Output the (X, Y) coordinate of the center of the cell containing the given text.  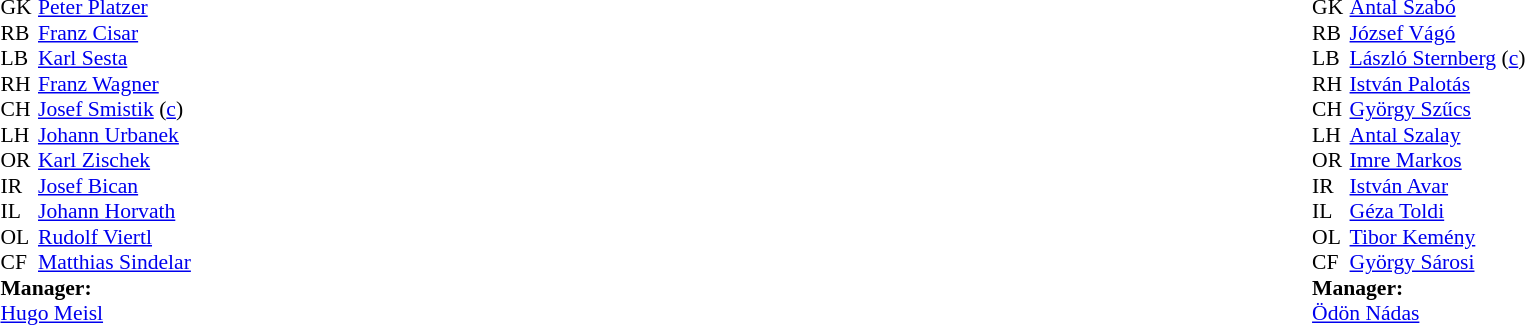
Johann Urbanek (114, 135)
Franz Wagner (114, 84)
Josef Bican (114, 186)
Karl Sesta (114, 59)
Josef Smistik (c) (114, 109)
Franz Cisar (114, 33)
Rudolf Viertl (114, 237)
Johann Horvath (114, 211)
Karl Zischek (114, 161)
Matthias Sindelar (114, 263)
